Extract the [X, Y] coordinate from the center of the cell holding the provided text.  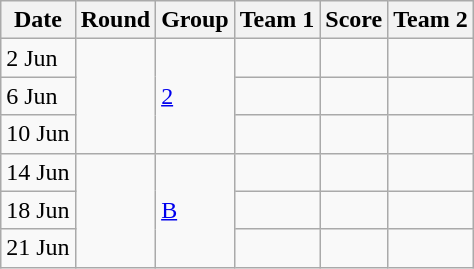
Group [196, 20]
B [196, 210]
2 Jun [38, 58]
Score [354, 20]
Team 1 [277, 20]
14 Jun [38, 172]
21 Jun [38, 248]
2 [196, 96]
Team 2 [431, 20]
18 Jun [38, 210]
Date [38, 20]
6 Jun [38, 96]
Round [115, 20]
10 Jun [38, 134]
